Return [x, y] of the center of cell containing provided text 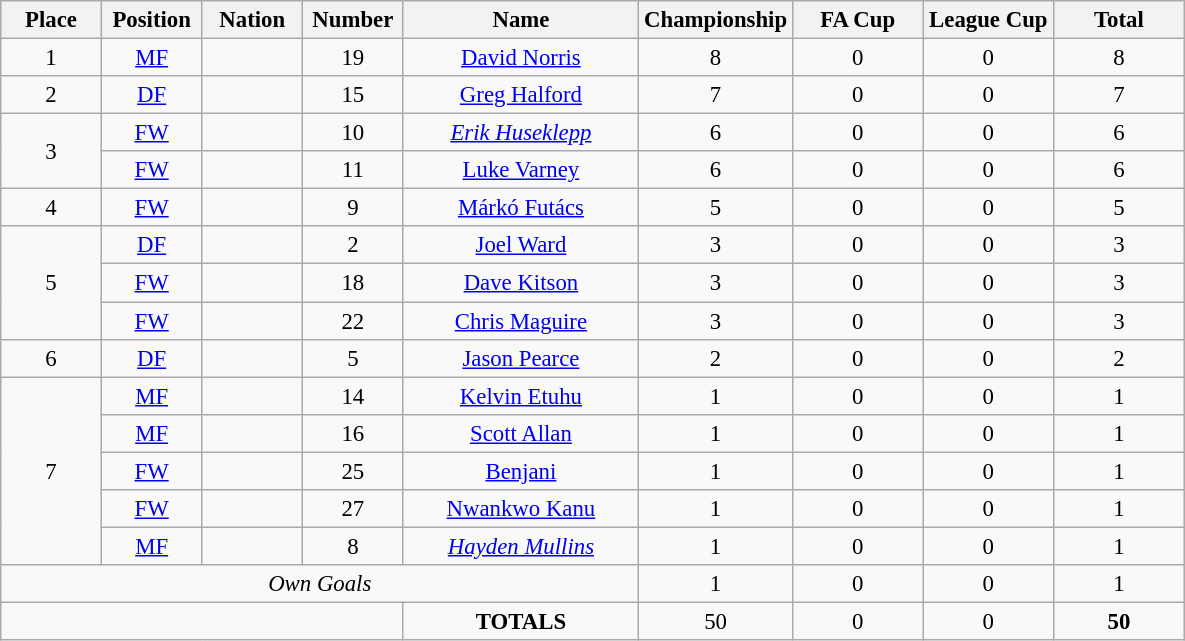
Benjani [521, 471]
Hayden Mullins [521, 546]
14 [354, 396]
18 [354, 283]
Jason Pearce [521, 358]
Chris Maguire [521, 321]
16 [354, 433]
Place [52, 20]
David Norris [521, 58]
22 [354, 321]
Nwankwo Kanu [521, 509]
11 [354, 170]
Erik Huseklepp [521, 133]
25 [354, 471]
Márkó Futács [521, 208]
Name [521, 20]
Greg Halford [521, 95]
9 [354, 208]
15 [354, 95]
TOTALS [521, 621]
FA Cup [858, 20]
Own Goals [320, 584]
Joel Ward [521, 245]
Luke Varney [521, 170]
League Cup [988, 20]
Nation [252, 20]
Position [152, 20]
19 [354, 58]
Championship [716, 20]
4 [52, 208]
27 [354, 509]
10 [354, 133]
Dave Kitson [521, 283]
Total [1120, 20]
Number [354, 20]
Kelvin Etuhu [521, 396]
Scott Allan [521, 433]
